Pinpoint the cell where the given text exists, returning its (x, y) midpoint coordinate. 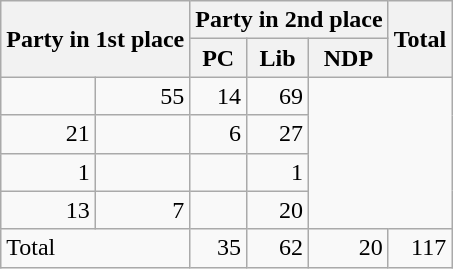
6 (218, 134)
55 (142, 96)
62 (278, 248)
21 (48, 134)
27 (278, 134)
Party in 1st place (96, 39)
69 (278, 96)
117 (420, 248)
NDP (349, 58)
Party in 2nd place (289, 20)
PC (218, 58)
14 (218, 96)
35 (218, 248)
Lib (278, 58)
13 (48, 210)
7 (142, 210)
